Pinpoint the cell where the given text exists, returning its (X, Y) midpoint coordinate. 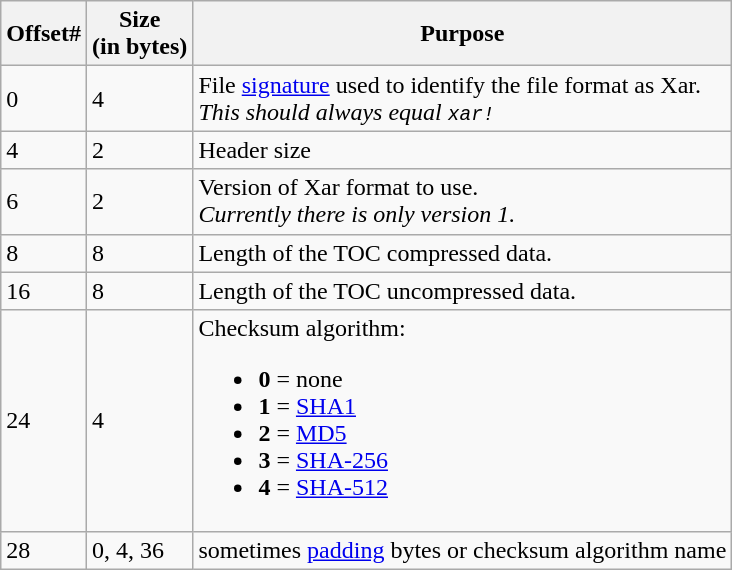
Length of the TOC uncompressed data. (462, 291)
Offset# (44, 34)
6 (44, 202)
Checksum algorithm:0 = none1 = SHA12 = MD53 = SHA-2564 = SHA-512 (462, 420)
sometimes padding bytes or checksum algorithm name (462, 550)
Header size (462, 150)
24 (44, 420)
28 (44, 550)
File signature used to identify the file format as Xar.This should always equal xar! (462, 98)
0, 4, 36 (139, 550)
16 (44, 291)
Purpose (462, 34)
Size(in bytes) (139, 34)
Length of the TOC compressed data. (462, 253)
0 (44, 98)
Version of Xar format to use.Currently there is only version 1. (462, 202)
